Identify which cell holds the provided text, then report its (x, y) central coordinate. 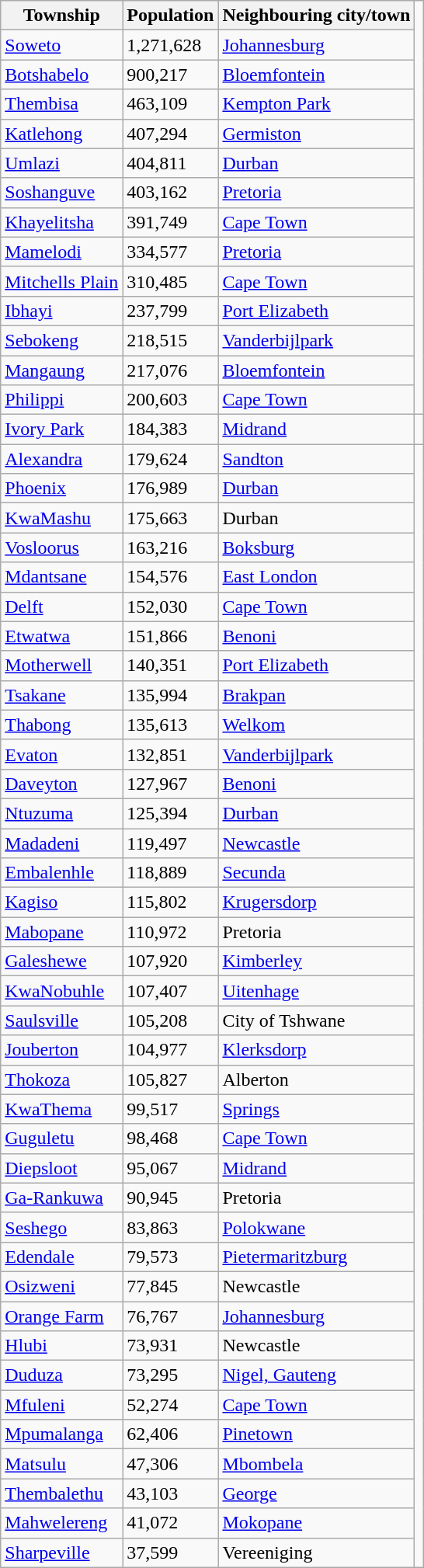
Thembisa (62, 104)
163,216 (171, 548)
Phoenix (62, 488)
217,076 (171, 370)
107,920 (171, 961)
391,749 (171, 222)
175,663 (171, 518)
Mitchells Plain (62, 281)
118,889 (171, 873)
Mfuleni (62, 1405)
107,407 (171, 991)
Botshabelo (62, 75)
83,863 (171, 1227)
Diepsloot (62, 1168)
200,603 (171, 400)
Mamelodi (62, 252)
73,295 (171, 1375)
Madadeni (62, 843)
Thembalethu (62, 1493)
Alexandra (62, 459)
41,072 (171, 1523)
Alberton (317, 1080)
77,845 (171, 1286)
Mahwelereng (62, 1523)
Klerksdorp (317, 1050)
Mdantsane (62, 577)
Sebokeng (62, 340)
Mpumalanga (62, 1434)
151,866 (171, 636)
140,351 (171, 666)
Soweto (62, 45)
Ga-Rankuwa (62, 1198)
99,517 (171, 1109)
76,767 (171, 1316)
Secunda (317, 873)
Embalenhle (62, 873)
Thokoza (62, 1080)
334,577 (171, 252)
900,217 (171, 75)
Evaton (62, 754)
Edendale (62, 1257)
Pietermaritzburg (317, 1257)
105,827 (171, 1080)
463,109 (171, 104)
Etwatwa (62, 636)
176,989 (171, 488)
Philippi (62, 400)
Guguletu (62, 1139)
Orange Farm (62, 1316)
Khayelitsha (62, 222)
Matsulu (62, 1464)
Tsakane (62, 695)
105,208 (171, 1020)
52,274 (171, 1405)
104,977 (171, 1050)
Galeshewe (62, 961)
Kimberley (317, 961)
Osizweni (62, 1286)
154,576 (171, 577)
KwaNobuhle (62, 991)
Duduza (62, 1375)
Krugersdorp (317, 902)
KwaThema (62, 1109)
237,799 (171, 311)
47,306 (171, 1464)
98,468 (171, 1139)
George (317, 1493)
403,162 (171, 193)
Uitenhage (317, 991)
90,945 (171, 1198)
Ntuzuma (62, 813)
Boksburg (317, 548)
Daveyton (62, 784)
Katlehong (62, 134)
Township (62, 16)
Brakpan (317, 695)
404,811 (171, 163)
Mbombela (317, 1464)
Soshanguve (62, 193)
179,624 (171, 459)
Germiston (317, 134)
Umlazi (62, 163)
218,515 (171, 340)
1,271,628 (171, 45)
Mangaung (62, 370)
Springs (317, 1109)
Kempton Park (317, 104)
Delft (62, 607)
Thabong (62, 725)
125,394 (171, 813)
Hlubi (62, 1346)
132,851 (171, 754)
Vereeniging (317, 1552)
Saulsville (62, 1020)
127,967 (171, 784)
East London (317, 577)
Population (171, 16)
Nigel, Gauteng (317, 1375)
119,497 (171, 843)
110,972 (171, 932)
115,802 (171, 902)
62,406 (171, 1434)
152,030 (171, 607)
Mokopane (317, 1523)
Ibhayi (62, 311)
Seshego (62, 1227)
Pinetown (317, 1434)
Sandton (317, 459)
37,599 (171, 1552)
Mabopane (62, 932)
79,573 (171, 1257)
Motherwell (62, 666)
Sharpeville (62, 1552)
Jouberton (62, 1050)
73,931 (171, 1346)
Kagiso (62, 902)
135,613 (171, 725)
135,994 (171, 695)
Vosloorus (62, 548)
43,103 (171, 1493)
184,383 (171, 429)
KwaMashu (62, 518)
Neighbouring city/town (317, 16)
310,485 (171, 281)
City of Tshwane (317, 1020)
95,067 (171, 1168)
Polokwane (317, 1227)
407,294 (171, 134)
Welkom (317, 725)
Ivory Park (62, 429)
